Capture the cell that displays the provided text and extract its (X, Y) central coordinate. 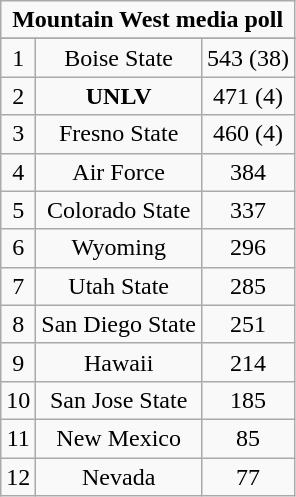
85 (248, 438)
471 (4) (248, 96)
Fresno State (119, 134)
285 (248, 286)
384 (248, 172)
Colorado State (119, 210)
Air Force (119, 172)
Wyoming (119, 248)
251 (248, 324)
543 (38) (248, 58)
9 (18, 362)
12 (18, 477)
10 (18, 400)
San Diego State (119, 324)
337 (248, 210)
296 (248, 248)
Mountain West media poll (148, 20)
214 (248, 362)
7 (18, 286)
Boise State (119, 58)
11 (18, 438)
New Mexico (119, 438)
UNLV (119, 96)
San Jose State (119, 400)
8 (18, 324)
2 (18, 96)
6 (18, 248)
4 (18, 172)
3 (18, 134)
Utah State (119, 286)
77 (248, 477)
1 (18, 58)
460 (4) (248, 134)
5 (18, 210)
Nevada (119, 477)
185 (248, 400)
Hawaii (119, 362)
